Return the [x, y] coordinate for the center point of the cell that contains the specified text.  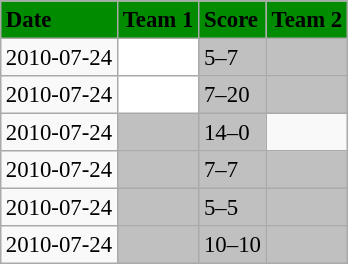
Score [233, 20]
Team 2 [306, 20]
Date [58, 20]
7–7 [233, 170]
5–5 [233, 208]
5–7 [233, 57]
Team 1 [158, 20]
14–0 [233, 133]
7–20 [233, 95]
10–10 [233, 245]
